From the cell containing the given text, extract its center point as [X, Y] coordinate. 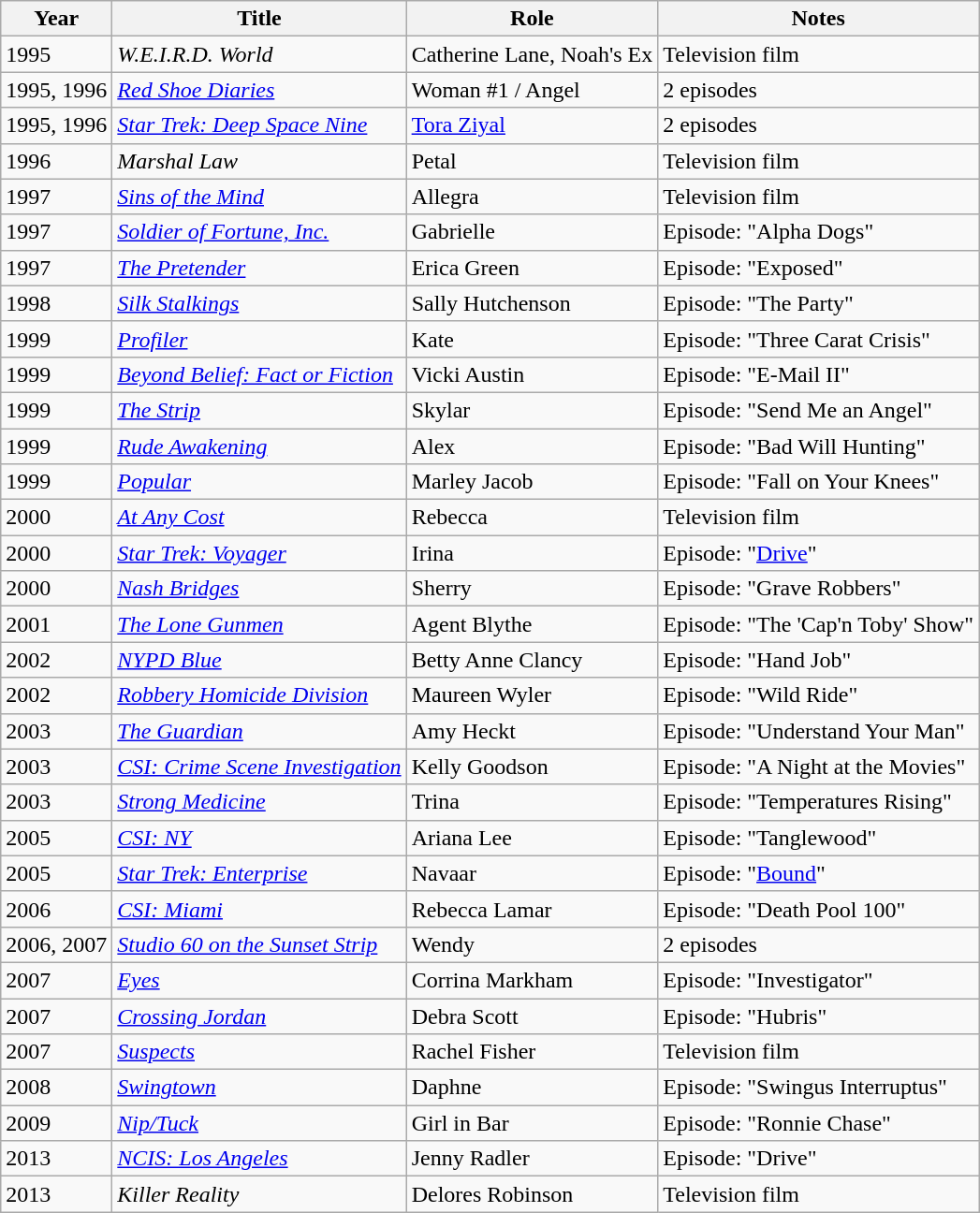
Title [259, 19]
Episode: "Tanglewood" [818, 838]
2008 [56, 1088]
Rebecca [532, 518]
Robbery Homicide Division [259, 695]
2006 [56, 909]
Betty Anne Clancy [532, 660]
Episode: "Bad Will Hunting" [818, 446]
Popular [259, 482]
Year [56, 19]
The Lone Gunmen [259, 624]
2001 [56, 624]
Catherine Lane, Noah's Ex [532, 54]
Woman #1 / Angel [532, 90]
Agent Blythe [532, 624]
1996 [56, 161]
Rebecca Lamar [532, 909]
Kelly Goodson [532, 767]
Episode: "Exposed" [818, 268]
Daphne [532, 1088]
Corrina Markham [532, 980]
Episode: "Investigator" [818, 980]
Episode: "Grave Robbers" [818, 589]
Rude Awakening [259, 446]
Red Shoe Diaries [259, 90]
Episode: "Hubris" [818, 1016]
Eyes [259, 980]
Gabrielle [532, 232]
The Guardian [259, 731]
Debra Scott [532, 1016]
Trina [532, 802]
Sherry [532, 589]
Strong Medicine [259, 802]
Kate [532, 339]
NYPD Blue [259, 660]
Marshal Law [259, 161]
Sally Hutchenson [532, 303]
NCIS: Los Angeles [259, 1159]
Soldier of Fortune, Inc. [259, 232]
Killer Reality [259, 1194]
Wendy [532, 944]
The Strip [259, 410]
Marley Jacob [532, 482]
Episode: "Alpha Dogs" [818, 232]
Episode: "Swingus Interruptus" [818, 1088]
CSI: Miami [259, 909]
CSI: Crime Scene Investigation [259, 767]
Erica Green [532, 268]
1995 [56, 54]
Episode: "Temperatures Rising" [818, 802]
Notes [818, 19]
W.E.I.R.D. World [259, 54]
Episode: "Send Me an Angel" [818, 410]
Episode: "Fall on Your Knees" [818, 482]
Crossing Jordan [259, 1016]
Episode: "A Night at the Movies" [818, 767]
2006, 2007 [56, 944]
Studio 60 on the Sunset Strip [259, 944]
Episode: "The Party" [818, 303]
Episode: "Death Pool 100" [818, 909]
Episode: "Ronnie Chase" [818, 1123]
Allegra [532, 197]
Suspects [259, 1052]
2009 [56, 1123]
Episode: "E-Mail II" [818, 374]
Star Trek: Voyager [259, 553]
CSI: NY [259, 838]
Role [532, 19]
Amy Heckt [532, 731]
Star Trek: Enterprise [259, 873]
Vicki Austin [532, 374]
Ariana Lee [532, 838]
Tora Ziyal [532, 125]
Jenny Radler [532, 1159]
Episode: "The 'Cap'n Toby' Show" [818, 624]
At Any Cost [259, 518]
Maureen Wyler [532, 695]
Delores Robinson [532, 1194]
Nash Bridges [259, 589]
Navaar [532, 873]
Beyond Belief: Fact or Fiction [259, 374]
Nip/Tuck [259, 1123]
Star Trek: Deep Space Nine [259, 125]
Irina [532, 553]
Episode: "Bound" [818, 873]
Rachel Fisher [532, 1052]
Silk Stalkings [259, 303]
The Pretender [259, 268]
Episode: "Three Carat Crisis" [818, 339]
Episode: "Wild Ride" [818, 695]
Petal [532, 161]
Profiler [259, 339]
Swingtown [259, 1088]
Sins of the Mind [259, 197]
1998 [56, 303]
Episode: "Understand Your Man" [818, 731]
Episode: "Hand Job" [818, 660]
Skylar [532, 410]
Alex [532, 446]
Girl in Bar [532, 1123]
